Extract the [X, Y] coordinate from the center of the cell holding the provided text.  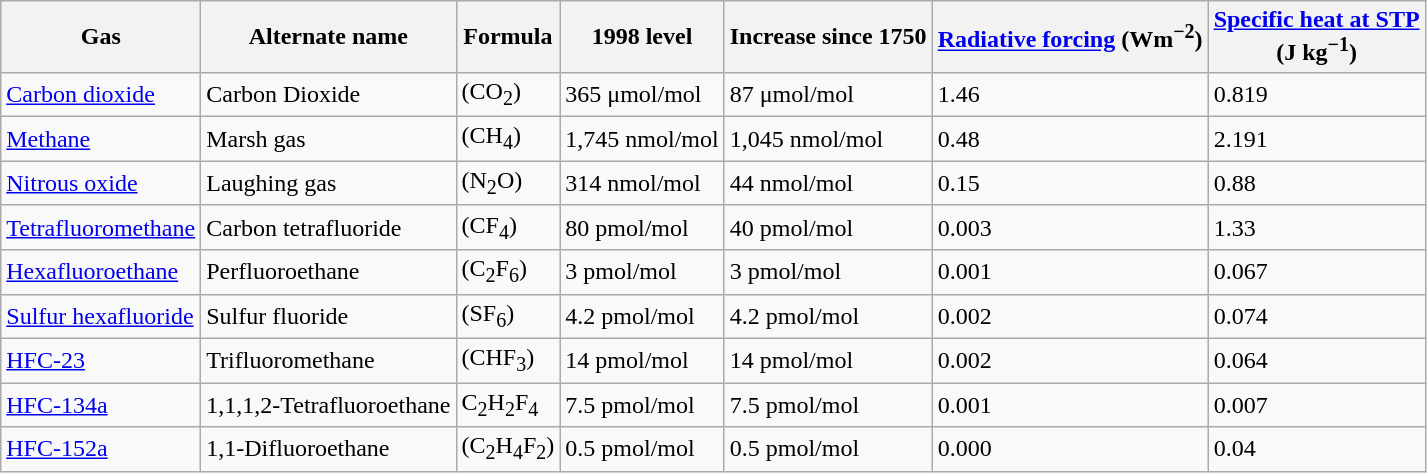
Gas [101, 37]
HFC-134a [101, 405]
365 μmol/mol [642, 94]
Sulfur fluoride [328, 316]
0.819 [1316, 94]
Alternate name [328, 37]
(CF4) [508, 227]
(C2F6) [508, 272]
HFC-23 [101, 360]
2.191 [1316, 139]
0.064 [1316, 360]
0.074 [1316, 316]
0.48 [1070, 139]
Nitrous oxide [101, 183]
(N2O) [508, 183]
0.067 [1316, 272]
Formula [508, 37]
Methane [101, 139]
1,1,1,2-Tetrafluoroethane [328, 405]
Radiative forcing (Wm−2) [1070, 37]
1,1-Difluoroethane [328, 449]
1,745 nmol/mol [642, 139]
(SF6) [508, 316]
1.46 [1070, 94]
Perfluoroethane [328, 272]
Carbon tetrafluoride [328, 227]
Tetrafluoromethane [101, 227]
C2H2F4 [508, 405]
Carbon Dioxide [328, 94]
(CHF3) [508, 360]
40 pmol/mol [828, 227]
0.007 [1316, 405]
(CH4) [508, 139]
0.003 [1070, 227]
314 nmol/mol [642, 183]
Trifluoromethane [328, 360]
Sulfur hexafluoride [101, 316]
HFC-152a [101, 449]
Specific heat at STP(J kg−1) [1316, 37]
(CO2) [508, 94]
80 pmol/mol [642, 227]
1.33 [1316, 227]
0.88 [1316, 183]
0.000 [1070, 449]
Marsh gas [328, 139]
44 nmol/mol [828, 183]
Increase since 1750 [828, 37]
Hexafluoroethane [101, 272]
1998 level [642, 37]
87 μmol/mol [828, 94]
(C2H4F2) [508, 449]
1,045 nmol/mol [828, 139]
Carbon dioxide [101, 94]
0.15 [1070, 183]
0.04 [1316, 449]
Laughing gas [328, 183]
